Provide the [x, y] coordinate of the cell's center where the given text is located.  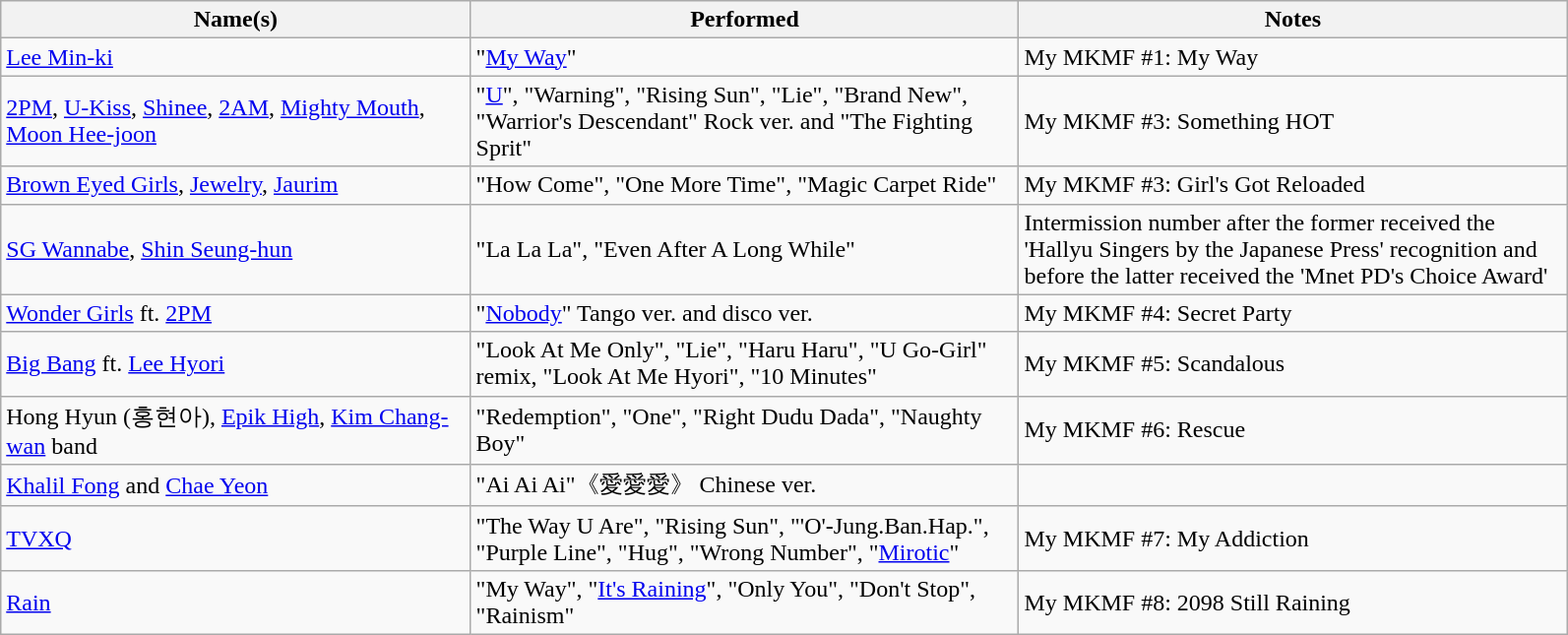
2PM, U-Kiss, Shinee, 2AM, Mighty Mouth, Moon Hee-joon [236, 121]
Performed [744, 20]
Khalil Fong and Chae Yeon [236, 486]
Wonder Girls ft. 2PM [236, 313]
Name(s) [236, 20]
Brown Eyed Girls, Jewelry, Jaurim [236, 185]
SG Wannabe, Shin Seung-hun [236, 249]
My MKMF #1: My Way [1293, 57]
"La La La", "Even After A Long While" [744, 249]
My MKMF #6: Rescue [1293, 430]
TVXQ [236, 538]
"My Way" [744, 57]
My MKMF #3: Something HOT [1293, 121]
Lee Min-ki [236, 57]
"Redemption", "One", "Right Dudu Dada", "Naughty Boy" [744, 430]
"The Way U Are", "Rising Sun", "'O'-Jung.Ban.Hap.", "Purple Line", "Hug", "Wrong Number", "Mirotic" [744, 538]
"My Way", "It's Raining", "Only You", "Don't Stop", "Rainism" [744, 603]
"Look At Me Only", "Lie", "Haru Haru", "U Go-Girl" remix, "Look At Me Hyori", "10 Minutes" [744, 364]
"Ai Ai Ai"《愛愛愛》 Chinese ver. [744, 486]
My MKMF #8: 2098 Still Raining [1293, 603]
Notes [1293, 20]
My MKMF #5: Scandalous [1293, 364]
"U", "Warning", "Rising Sun", "Lie", "Brand New", "Warrior's Descendant" Rock ver. and "The Fighting Sprit" [744, 121]
Rain [236, 603]
My MKMF #3: Girl's Got Reloaded [1293, 185]
My MKMF #7: My Addiction [1293, 538]
"How Come", "One More Time", "Magic Carpet Ride" [744, 185]
Hong Hyun (홍현아), Epik High, Kim Chang-wan band [236, 430]
My MKMF #4: Secret Party [1293, 313]
Big Bang ft. Lee Hyori [236, 364]
"Nobody" Tango ver. and disco ver. [744, 313]
